Determine the (x, y) coordinate at the center of the cell enclosing the given text.  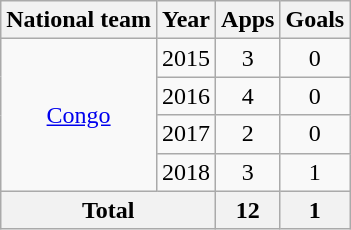
National team (79, 20)
2018 (186, 172)
12 (248, 210)
4 (248, 96)
Year (186, 20)
2016 (186, 96)
2017 (186, 134)
Congo (79, 115)
Apps (248, 20)
2 (248, 134)
Total (108, 210)
2015 (186, 58)
Goals (315, 20)
